Pinpoint the cell where the given text exists, returning its [X, Y] midpoint coordinate. 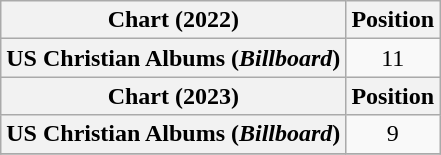
11 [393, 58]
Chart (2023) [174, 96]
9 [393, 134]
Chart (2022) [174, 20]
